Extract the [x, y] coordinate from the center of the cell holding the provided text.  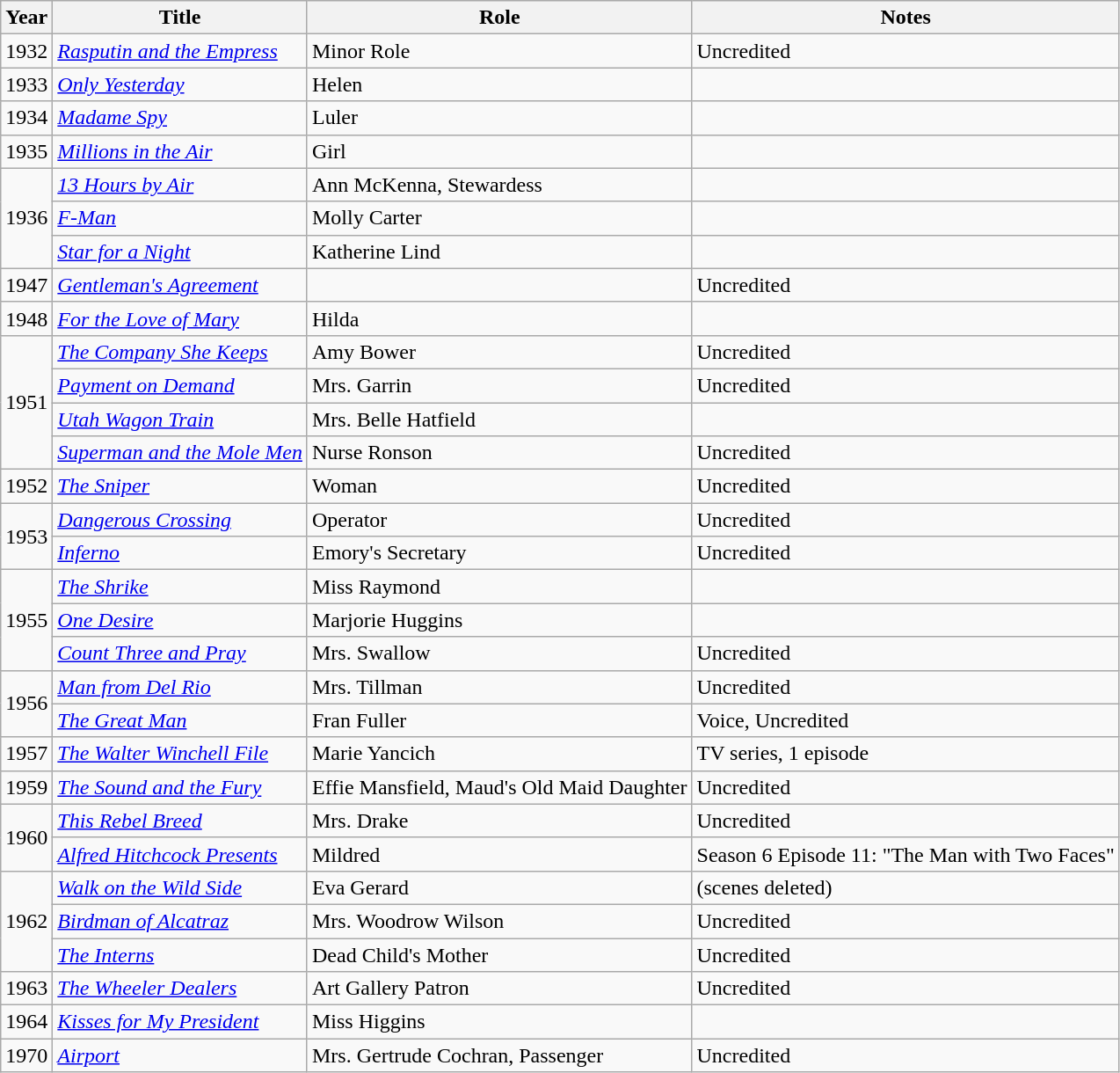
F-Man [180, 218]
Luler [499, 118]
Voice, Uncredited [905, 720]
1956 [26, 704]
Mrs. Gertrude Cochran, Passenger [499, 1055]
Marie Yancich [499, 754]
Notes [905, 18]
Miss Higgins [499, 1022]
Molly Carter [499, 218]
Airport [180, 1055]
The Wheeler Dealers [180, 989]
1970 [26, 1055]
Mrs. Garrin [499, 385]
Mrs. Swallow [499, 653]
Role [499, 18]
1963 [26, 989]
Dead Child's Mother [499, 954]
This Rebel Breed [180, 821]
1936 [26, 218]
Katherine Lind [499, 252]
1947 [26, 285]
1964 [26, 1022]
Gentleman's Agreement [180, 285]
Nurse Ronson [499, 453]
Operator [499, 520]
Hilda [499, 318]
Walk on the Wild Side [180, 887]
Season 6 Episode 11: "The Man with Two Faces" [905, 854]
1955 [26, 620]
TV series, 1 episode [905, 754]
1953 [26, 536]
Count Three and Pray [180, 653]
The Company She Keeps [180, 352]
1959 [26, 787]
The Interns [180, 954]
1948 [26, 318]
(scenes deleted) [905, 887]
The Sniper [180, 486]
1932 [26, 51]
Amy Bower [499, 352]
Mrs. Belle Hatfield [499, 420]
The Shrike [180, 587]
1935 [26, 151]
Inferno [180, 553]
Fran Fuller [499, 720]
1962 [26, 921]
Mrs. Drake [499, 821]
Star for a Night [180, 252]
One Desire [180, 620]
The Walter Winchell File [180, 754]
Minor Role [499, 51]
Mrs. Tillman [499, 687]
13 Hours by Air [180, 185]
Rasputin and the Empress [180, 51]
1957 [26, 754]
Birdman of Alcatraz [180, 921]
1951 [26, 402]
Woman [499, 486]
Payment on Demand [180, 385]
The Sound and the Fury [180, 787]
Superman and the Mole Men [180, 453]
The Great Man [180, 720]
Kisses for My President [180, 1022]
1952 [26, 486]
Marjorie Huggins [499, 620]
Year [26, 18]
1933 [26, 84]
Miss Raymond [499, 587]
Helen [499, 84]
Effie Mansfield, Maud's Old Maid Daughter [499, 787]
Dangerous Crossing [180, 520]
Ann McKenna, Stewardess [499, 185]
1960 [26, 837]
Madame Spy [180, 118]
Art Gallery Patron [499, 989]
Millions in the Air [180, 151]
Title [180, 18]
Man from Del Rio [180, 687]
Only Yesterday [180, 84]
Eva Gerard [499, 887]
For the Love of Mary [180, 318]
Emory's Secretary [499, 553]
Mildred [499, 854]
Alfred Hitchcock Presents [180, 854]
1934 [26, 118]
Girl [499, 151]
Utah Wagon Train [180, 420]
Mrs. Woodrow Wilson [499, 921]
